Extract the [x, y] coordinate from the center of the cell holding the provided text.  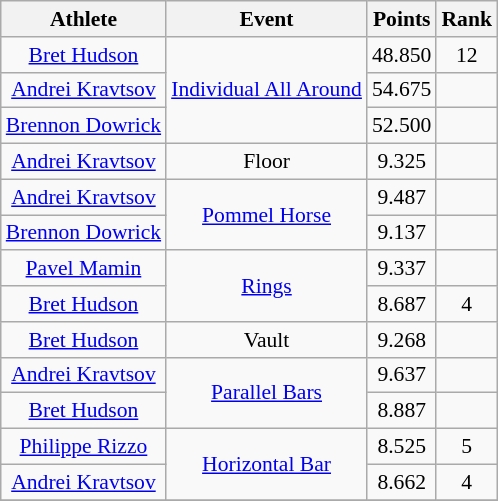
9.137 [402, 233]
9.637 [402, 375]
Parallel Bars [266, 392]
9.325 [402, 162]
8.687 [402, 304]
9.487 [402, 197]
9.268 [402, 340]
8.525 [402, 447]
Floor [266, 162]
12 [466, 55]
Rings [266, 286]
48.850 [402, 55]
Pommel Horse [266, 214]
Points [402, 19]
Vault [266, 340]
Horizontal Bar [266, 464]
52.500 [402, 126]
Event [266, 19]
8.662 [402, 482]
5 [466, 447]
8.887 [402, 411]
Athlete [84, 19]
Rank [466, 19]
Pavel Mamin [84, 269]
Philippe Rizzo [84, 447]
9.337 [402, 269]
54.675 [402, 90]
Individual All Around [266, 90]
